From the cell containing the given text, extract its center point as (X, Y) coordinate. 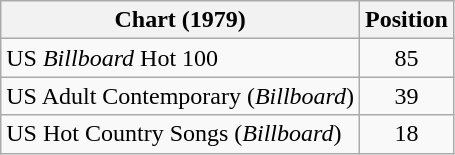
Position (407, 20)
85 (407, 58)
US Adult Contemporary (Billboard) (180, 96)
18 (407, 134)
US Billboard Hot 100 (180, 58)
Chart (1979) (180, 20)
39 (407, 96)
US Hot Country Songs (Billboard) (180, 134)
